Determine the (X, Y) coordinate at the center of the cell enclosing the given text.  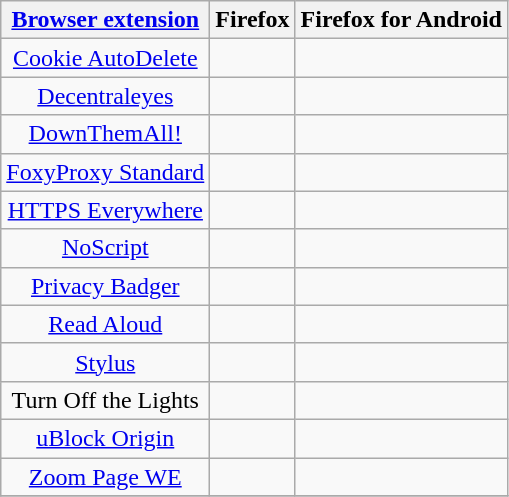
FoxyProxy Standard (106, 172)
DownThemAll! (106, 134)
uBlock Origin (106, 438)
Firefox for Android (401, 20)
Turn Off the Lights (106, 400)
Read Aloud (106, 324)
NoScript (106, 248)
Stylus (106, 362)
Firefox (252, 20)
Cookie AutoDelete (106, 58)
Browser extension (106, 20)
Zoom Page WE (106, 477)
Decentraleyes (106, 96)
Privacy Badger (106, 286)
HTTPS Everywhere (106, 210)
